Pinpoint the cell where the given text exists, returning its (X, Y) midpoint coordinate. 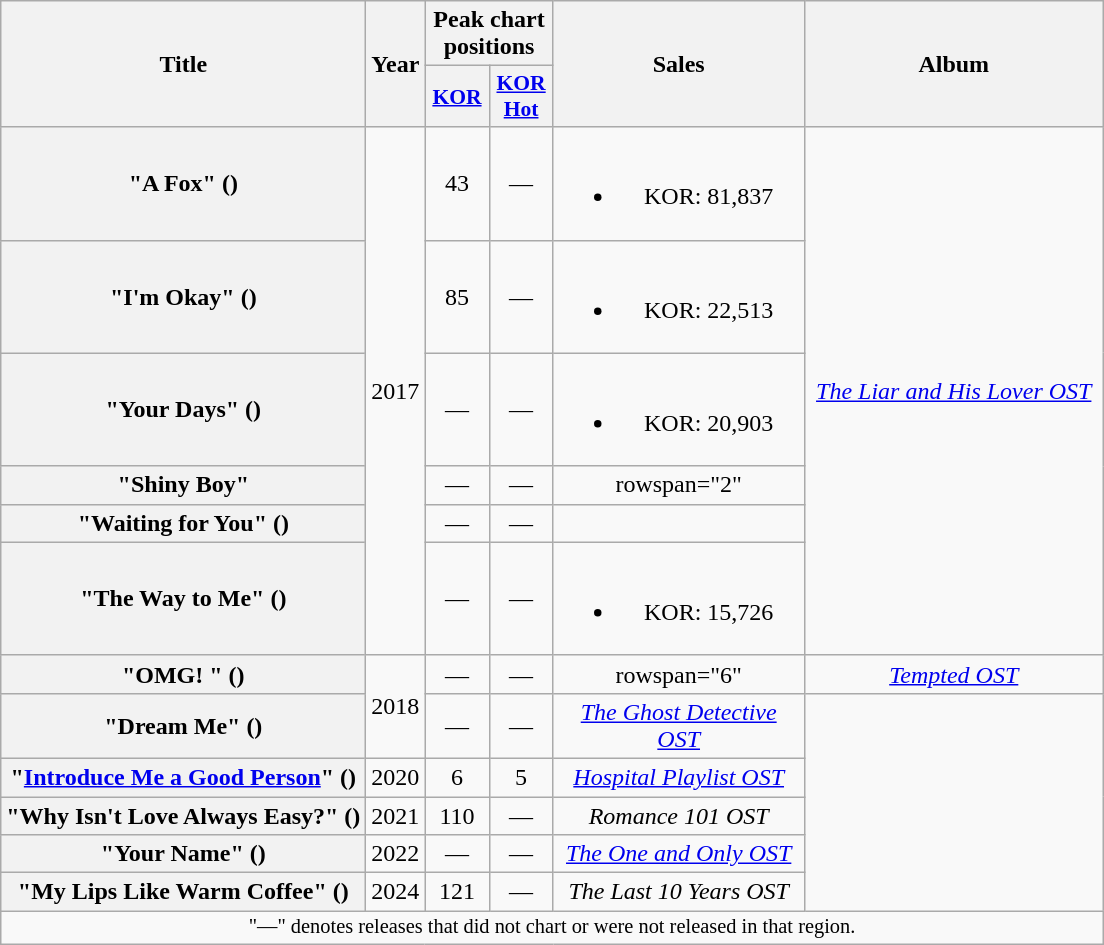
2018 (396, 706)
Hospital Playlist OST (678, 777)
85 (457, 296)
"Why Isn't Love Always Easy?" () (184, 815)
Album (954, 64)
The One and Only OST (678, 854)
"Your Name" () (184, 854)
KOR: 22,513 (678, 296)
2017 (396, 391)
"Your Days" () (184, 410)
110 (457, 815)
The Ghost Detective OST (678, 726)
"Shiny Boy" (184, 485)
Year (396, 64)
2021 (396, 815)
rowspan="2" (678, 485)
"—" denotes releases that did not chart or were not released in that region. (552, 928)
KOR (457, 96)
121 (457, 892)
"Waiting for You" () (184, 523)
2022 (396, 854)
"A Fox" () (184, 184)
The Last 10 Years OST (678, 892)
"My Lips Like Warm Coffee" () (184, 892)
Tempted OST (954, 674)
43 (457, 184)
6 (457, 777)
Peak chartpositions (489, 34)
Romance 101 OST (678, 815)
"The Way to Me" () (184, 598)
"I'm Okay" () (184, 296)
KORHot (521, 96)
"Dream Me" () (184, 726)
Sales (678, 64)
2024 (396, 892)
The Liar and His Lover OST (954, 391)
KOR: 81,837 (678, 184)
KOR: 15,726 (678, 598)
2020 (396, 777)
rowspan="6" (678, 674)
KOR: 20,903 (678, 410)
Title (184, 64)
"OMG! " () (184, 674)
"Introduce Me a Good Person" () (184, 777)
5 (521, 777)
